Scan for the cell matching the given text and deliver its [X, Y] coordinate at center. 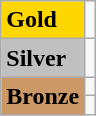
Bronze [43, 96]
Gold [43, 20]
Silver [43, 58]
